Provide the (X, Y) coordinate of the cell's center where the given text is located.  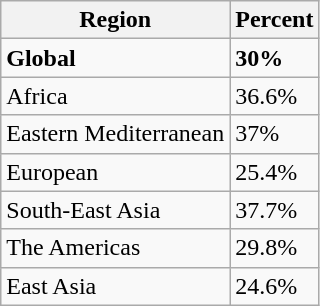
East Asia (116, 286)
25.4% (274, 172)
37.7% (274, 210)
South-East Asia (116, 210)
Eastern Mediterranean (116, 134)
29.8% (274, 248)
Africa (116, 96)
European (116, 172)
36.6% (274, 96)
Region (116, 20)
37% (274, 134)
30% (274, 58)
The Americas (116, 248)
24.6% (274, 286)
Global (116, 58)
Percent (274, 20)
